Return [X, Y] of the center of cell containing provided text 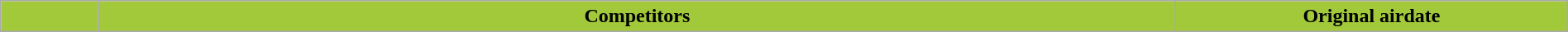
Original airdate [1372, 16]
Competitors [637, 16]
